For the text-containing cell, return its midpoint in [x, y] coordinate format. 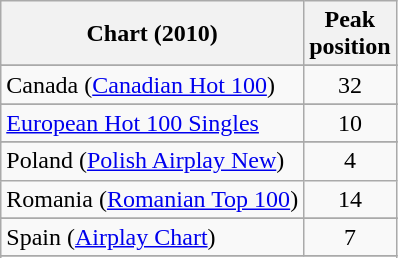
European Hot 100 Singles [152, 123]
Romania (Romanian Top 100) [152, 199]
Chart (2010) [152, 34]
10 [350, 123]
Peakposition [350, 34]
Spain (Airplay Chart) [152, 237]
7 [350, 237]
32 [350, 85]
14 [350, 199]
Canada (Canadian Hot 100) [152, 85]
4 [350, 161]
Poland (Polish Airplay New) [152, 161]
